From the cell containing the given text, extract its center point as (x, y) coordinate. 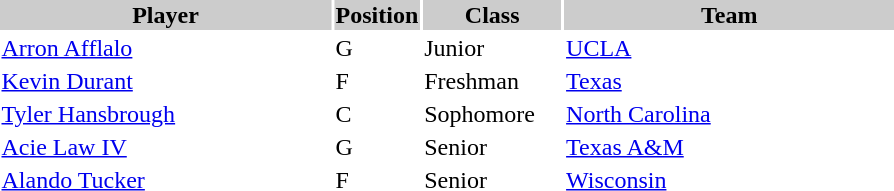
Tyler Hansbrough (166, 114)
Team (730, 15)
Kevin Durant (166, 81)
C (377, 114)
Position (377, 15)
Arron Afflalo (166, 48)
F (377, 81)
Junior (492, 48)
Texas A&M (730, 147)
Freshman (492, 81)
Player (166, 15)
UCLA (730, 48)
Acie Law IV (166, 147)
Texas (730, 81)
North Carolina (730, 114)
Sophomore (492, 114)
Senior (492, 147)
Class (492, 15)
